Output the (x, y) coordinate of the center of the cell containing the given text.  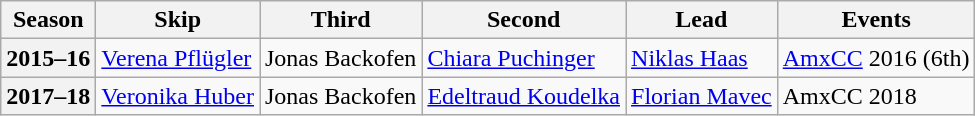
Niklas Haas (702, 58)
Edeltraud Koudelka (524, 96)
2017–18 (48, 96)
Veronika Huber (178, 96)
2015–16 (48, 58)
Lead (702, 20)
Second (524, 20)
AmxCC 2018 (876, 96)
Third (341, 20)
Verena Pflügler (178, 58)
Season (48, 20)
AmxCC 2016 (6th) (876, 58)
Chiara Puchinger (524, 58)
Florian Mavec (702, 96)
Events (876, 20)
Skip (178, 20)
